Capture the cell that displays the provided text and extract its (X, Y) central coordinate. 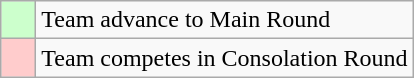
Team advance to Main Round (224, 20)
Team competes in Consolation Round (224, 58)
